Pinpoint the cell where the given text exists, returning its (x, y) midpoint coordinate. 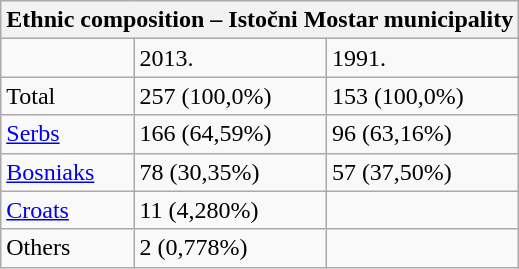
Serbs (68, 134)
2 (0,778%) (230, 248)
Bosniaks (68, 172)
96 (63,16%) (422, 134)
166 (64,59%) (230, 134)
57 (37,50%) (422, 172)
Total (68, 96)
153 (100,0%) (422, 96)
Ethnic composition – Istočni Mostar municipality (260, 20)
78 (30,35%) (230, 172)
Croats (68, 210)
2013. (230, 58)
Others (68, 248)
1991. (422, 58)
11 (4,280%) (230, 210)
257 (100,0%) (230, 96)
